From the cell containing the given text, extract its center point as (x, y) coordinate. 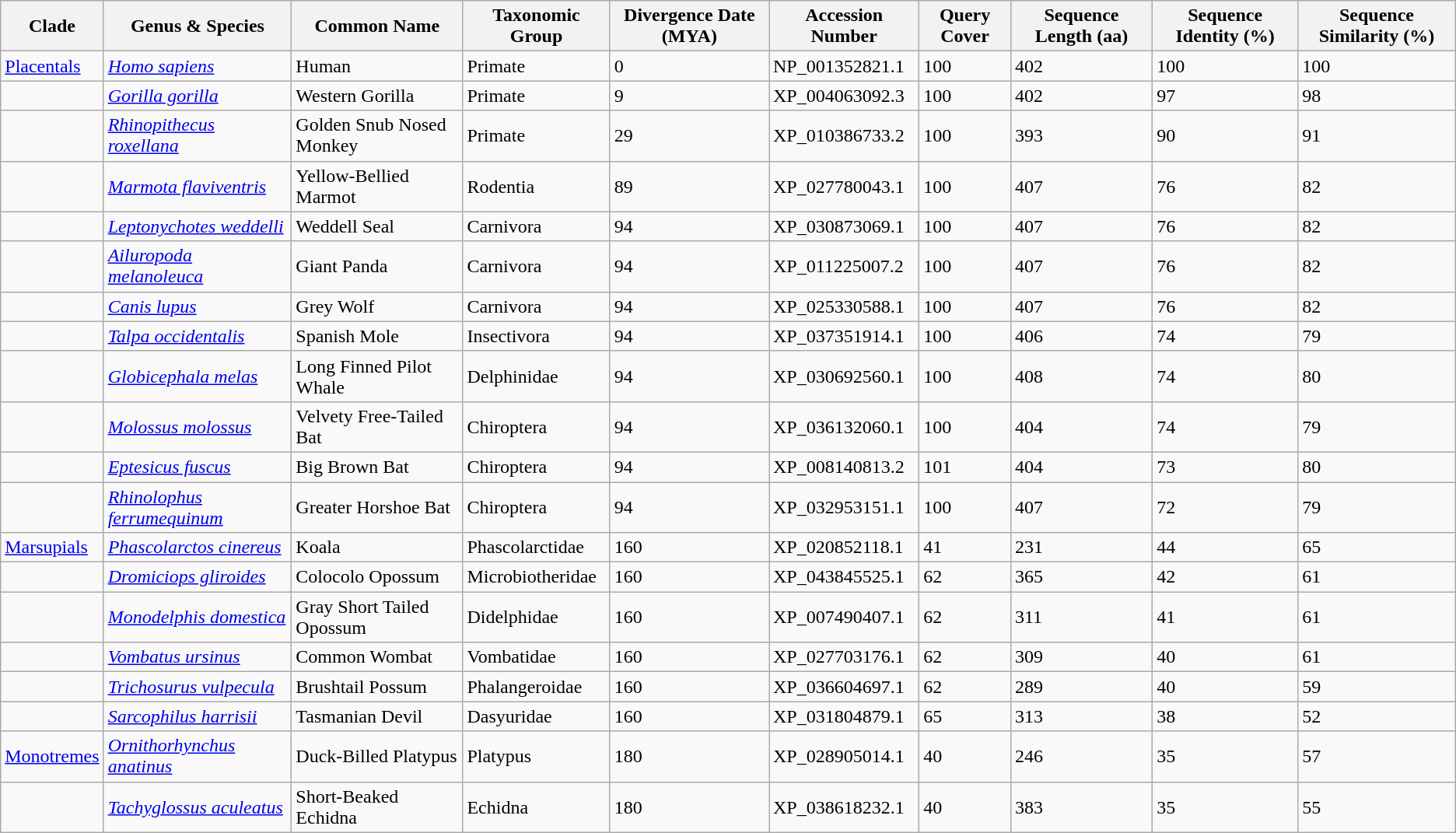
52 (1377, 716)
72 (1226, 507)
Velvety Free-Tailed Bat (377, 426)
Talpa occidentalis (198, 336)
309 (1081, 657)
Grey Wolf (377, 306)
Taxonomic Group (537, 26)
Duck-Billed Platypus (377, 756)
90 (1226, 135)
365 (1081, 577)
Marmota flaviventris (198, 187)
Placentals (52, 66)
Clade (52, 26)
Echidna (537, 807)
XP_037351914.1 (843, 336)
Vombatus ursinus (198, 657)
Phalangeroidae (537, 687)
Giant Panda (377, 266)
XP_036604697.1 (843, 687)
Leptonychotes weddelli (198, 226)
44 (1226, 548)
Monotremes (52, 756)
97 (1226, 96)
XP_025330588.1 (843, 306)
73 (1226, 467)
Query Cover (965, 26)
XP_030873069.1 (843, 226)
313 (1081, 716)
38 (1226, 716)
98 (1377, 96)
Spanish Mole (377, 336)
Colocolo Opossum (377, 577)
XP_027780043.1 (843, 187)
Trichosurus vulpecula (198, 687)
393 (1081, 135)
Molossus molossus (198, 426)
9 (689, 96)
408 (1081, 376)
Accession Number (843, 26)
101 (965, 467)
Golden Snub Nosed Monkey (377, 135)
91 (1377, 135)
Sequence Length (aa) (1081, 26)
XP_007490407.1 (843, 618)
0 (689, 66)
Microbiotheridae (537, 577)
Tachyglossus aculeatus (198, 807)
Didelphidae (537, 618)
XP_028905014.1 (843, 756)
383 (1081, 807)
XP_010386733.2 (843, 135)
Platypus (537, 756)
Long Finned Pilot Whale (377, 376)
Common Wombat (377, 657)
231 (1081, 548)
406 (1081, 336)
Dasyuridae (537, 716)
XP_030692560.1 (843, 376)
Vombatidae (537, 657)
55 (1377, 807)
Sequence Identity (%) (1226, 26)
89 (689, 187)
XP_027703176.1 (843, 657)
Gorilla gorilla (198, 96)
57 (1377, 756)
Greater Horshoe Bat (377, 507)
Phascolarctos cinereus (198, 548)
XP_008140813.2 (843, 467)
Ailuropoda melanoleuca (198, 266)
Rhinopithecus roxellana (198, 135)
XP_036132060.1 (843, 426)
311 (1081, 618)
Big Brown Bat (377, 467)
Genus & Species (198, 26)
Human (377, 66)
246 (1081, 756)
289 (1081, 687)
NP_001352821.1 (843, 66)
Phascolarctidae (537, 548)
Koala (377, 548)
XP_020852118.1 (843, 548)
Marsupials (52, 548)
XP_031804879.1 (843, 716)
29 (689, 135)
59 (1377, 687)
XP_011225007.2 (843, 266)
Rodentia (537, 187)
XP_043845525.1 (843, 577)
Eptesicus fuscus (198, 467)
Gray Short Tailed Opossum (377, 618)
Dromiciops gliroides (198, 577)
Tasmanian Devil (377, 716)
Brushtail Possum (377, 687)
XP_032953151.1 (843, 507)
Yellow-Bellied Marmot (377, 187)
Weddell Seal (377, 226)
Insectivora (537, 336)
Canis lupus (198, 306)
Delphinidae (537, 376)
42 (1226, 577)
XP_038618232.1 (843, 807)
Short-Beaked Echidna (377, 807)
Divergence Date (MYA) (689, 26)
Homo sapiens (198, 66)
Monodelphis domestica (198, 618)
Ornithorhynchus anatinus (198, 756)
XP_004063092.3 (843, 96)
Rhinolophus ferrumequinum (198, 507)
Sarcophilus harrisii (198, 716)
Globicephala melas (198, 376)
Sequence Similarity (%) (1377, 26)
Common Name (377, 26)
Western Gorilla (377, 96)
